Provide the (X, Y) coordinate of the cell's center where the given text is located.  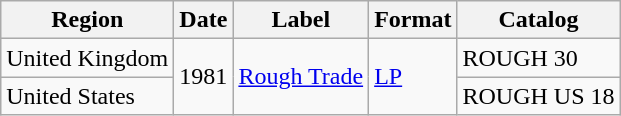
1981 (204, 77)
Rough Trade (301, 77)
Format (413, 20)
ROUGH 30 (538, 58)
United States (88, 96)
ROUGH US 18 (538, 96)
Catalog (538, 20)
LP (413, 77)
Region (88, 20)
Label (301, 20)
United Kingdom (88, 58)
Date (204, 20)
